For the text-containing cell, return its midpoint in (x, y) coordinate format. 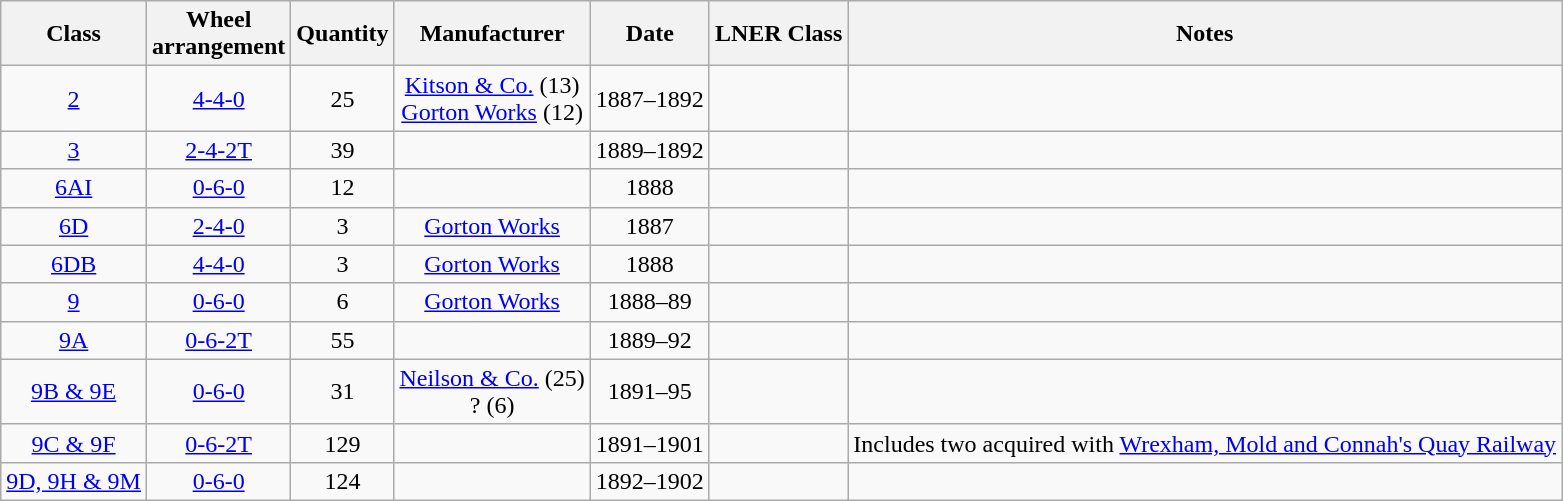
1892–1902 (650, 481)
25 (342, 98)
2 (74, 98)
6AI (74, 188)
Date (650, 34)
9D, 9H & 9M (74, 481)
1888–89 (650, 302)
9C & 9F (74, 443)
Kitson & Co. (13)Gorton Works (12) (492, 98)
6D (74, 226)
31 (342, 392)
39 (342, 150)
Manufacturer (492, 34)
12 (342, 188)
1889–92 (650, 340)
129 (342, 443)
6 (342, 302)
Quantity (342, 34)
2-4-0 (218, 226)
1889–1892 (650, 150)
9A (74, 340)
9B & 9E (74, 392)
1891–1901 (650, 443)
Notes (1205, 34)
6DB (74, 264)
1891–95 (650, 392)
Class (74, 34)
Includes two acquired with Wrexham, Mold and Connah's Quay Railway (1205, 443)
Neilson & Co. (25)? (6) (492, 392)
1887–1892 (650, 98)
2-4-2T (218, 150)
Wheelarrangement (218, 34)
124 (342, 481)
1887 (650, 226)
55 (342, 340)
9 (74, 302)
LNER Class (778, 34)
